Capture the cell that displays the provided text and extract its (X, Y) central coordinate. 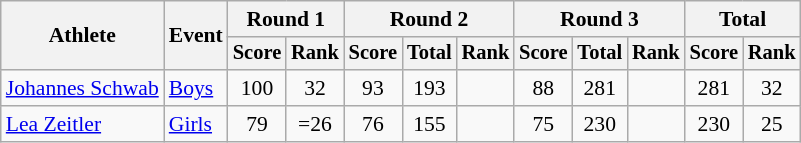
Athlete (82, 36)
155 (430, 124)
25 (772, 124)
Round 2 (429, 19)
Lea Zeitler (82, 124)
76 (373, 124)
Girls (196, 124)
Round 3 (599, 19)
75 (543, 124)
Johannes Schwab (82, 88)
193 (430, 88)
88 (543, 88)
Boys (196, 88)
100 (257, 88)
Round 1 (286, 19)
=26 (315, 124)
Event (196, 36)
93 (373, 88)
79 (257, 124)
